Capture the cell that displays the provided text and extract its (x, y) central coordinate. 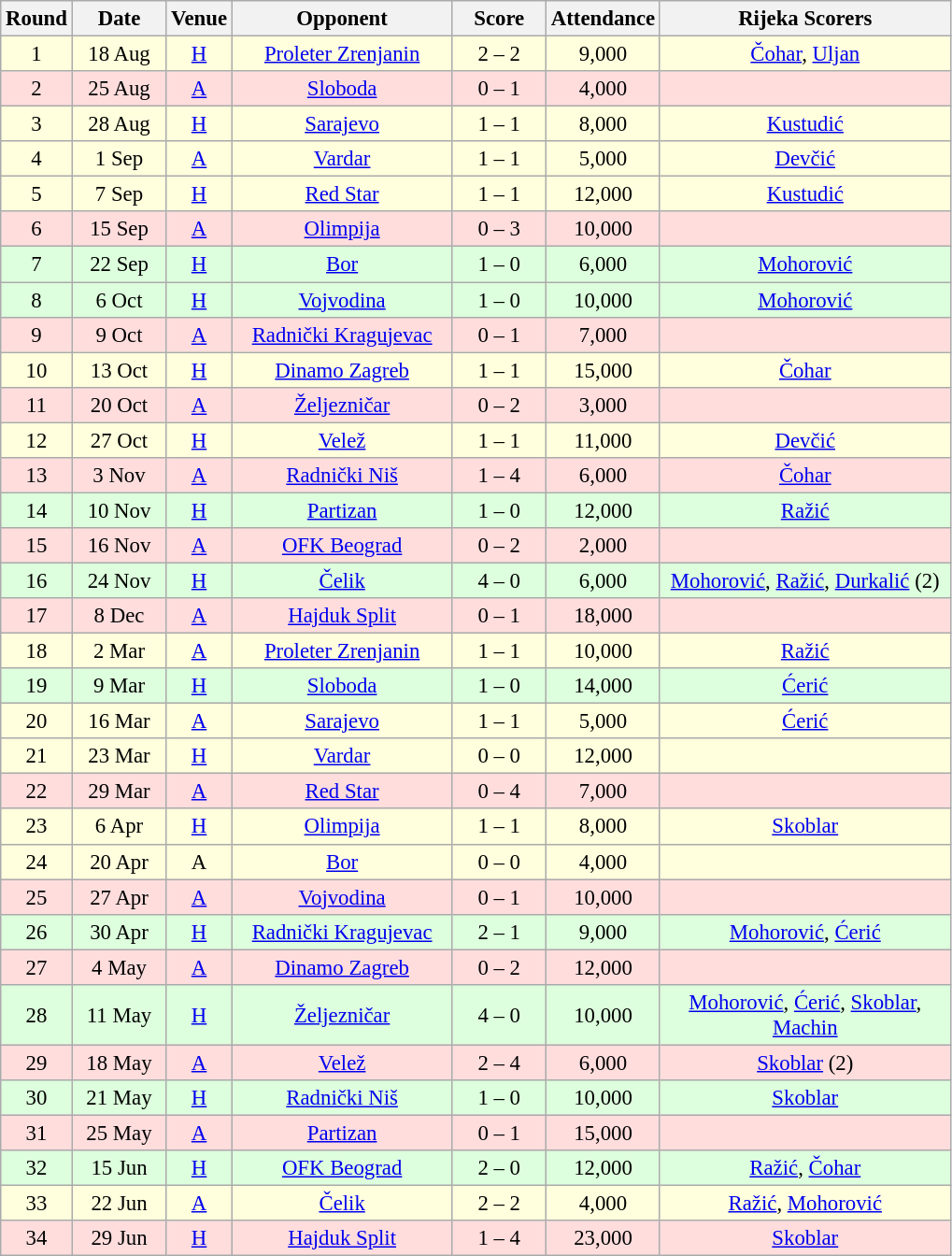
7 (36, 264)
Attendance (604, 19)
15 Sep (120, 229)
10 (36, 370)
2 Mar (120, 651)
2 (36, 89)
30 (36, 1098)
1 (36, 54)
27 (36, 967)
Opponent (342, 19)
29 Mar (120, 792)
23,000 (604, 1238)
22 Sep (120, 264)
12 (36, 440)
24 Nov (120, 580)
20 Oct (120, 405)
2 – 4 (499, 1063)
10 Nov (120, 510)
Round (36, 19)
13 (36, 476)
Mohorović, Ćerić (805, 932)
Venue (200, 19)
22 (36, 792)
8 (36, 300)
2 – 0 (499, 1168)
2 – 1 (499, 932)
11 (36, 405)
18 Aug (120, 54)
23 Mar (120, 756)
24 (36, 862)
14 (36, 510)
Skoblar (2) (805, 1063)
21 May (120, 1098)
Ražić, Čohar (805, 1168)
3 (36, 124)
19 (36, 686)
29 (36, 1063)
6 (36, 229)
15 (36, 546)
Score (499, 19)
Mohorović, Ćerić, Skoblar, Machin (805, 1015)
13 Oct (120, 370)
32 (36, 1168)
16 Mar (120, 721)
29 Jun (120, 1238)
21 (36, 756)
14,000 (604, 686)
31 (36, 1133)
22 Jun (120, 1204)
Date (120, 19)
25 May (120, 1133)
6 Oct (120, 300)
25 (36, 897)
27 Apr (120, 897)
3 Nov (120, 476)
28 Aug (120, 124)
25 Aug (120, 89)
Čohar, Uljan (805, 54)
11,000 (604, 440)
23 (36, 827)
16 Nov (120, 546)
20 Apr (120, 862)
33 (36, 1204)
28 (36, 1015)
0 – 3 (499, 229)
11 May (120, 1015)
4 May (120, 967)
30 Apr (120, 932)
15 Jun (120, 1168)
27 Oct (120, 440)
20 (36, 721)
Mohorović, Ražić, Durkalić (2) (805, 580)
0 – 4 (499, 792)
18 (36, 651)
2,000 (604, 546)
8 Dec (120, 616)
4 (36, 159)
9 Oct (120, 335)
26 (36, 932)
18 May (120, 1063)
Rijeka Scorers (805, 19)
16 (36, 580)
34 (36, 1238)
3,000 (604, 405)
17 (36, 616)
5 (36, 194)
18,000 (604, 616)
9 Mar (120, 686)
7 Sep (120, 194)
9 (36, 335)
1 Sep (120, 159)
6 Apr (120, 827)
Ražić, Mohorović (805, 1204)
